Return [X, Y] of the center of cell containing provided text 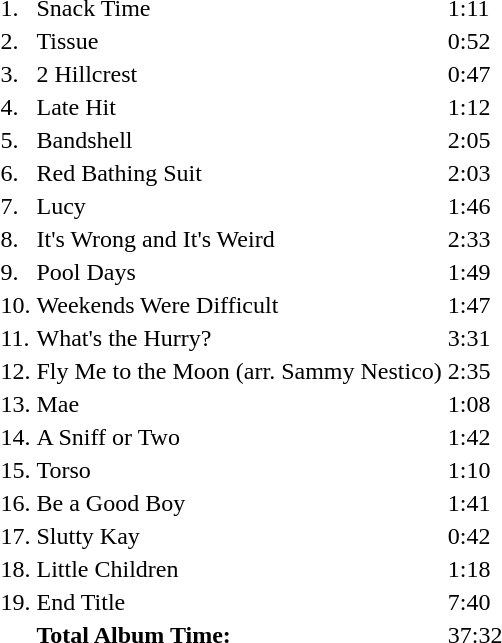
Pool Days [239, 272]
What's the Hurry? [239, 338]
Red Bathing Suit [239, 173]
Torso [239, 470]
Weekends Were Difficult [239, 305]
Be a Good Boy [239, 503]
Mae [239, 404]
Slutty Kay [239, 536]
Little Children [239, 569]
It's Wrong and It's Weird [239, 239]
Fly Me to the Moon (arr. Sammy Nestico) [239, 371]
Late Hit [239, 107]
Tissue [239, 41]
A Sniff or Two [239, 437]
Lucy [239, 206]
End Title [239, 602]
2 Hillcrest [239, 74]
Bandshell [239, 140]
